Pinpoint the cell where the given text exists, returning its [x, y] midpoint coordinate. 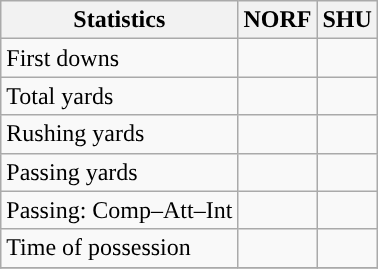
Passing yards [120, 172]
NORF [278, 20]
Passing: Comp–Att–Int [120, 210]
Statistics [120, 20]
Rushing yards [120, 134]
Total yards [120, 96]
First downs [120, 58]
SHU [347, 20]
Time of possession [120, 248]
